Search for the cell housing the specified text and yield its [x, y] center coordinate. 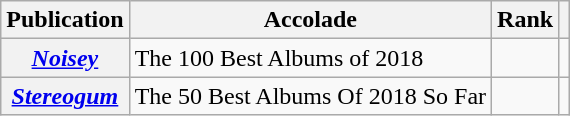
The 50 Best Albums Of 2018 So Far [310, 96]
The 100 Best Albums of 2018 [310, 58]
Noisey [65, 58]
Accolade [310, 20]
Publication [65, 20]
Stereogum [65, 96]
Rank [526, 20]
